Pinpoint the cell where the given text exists, returning its (x, y) midpoint coordinate. 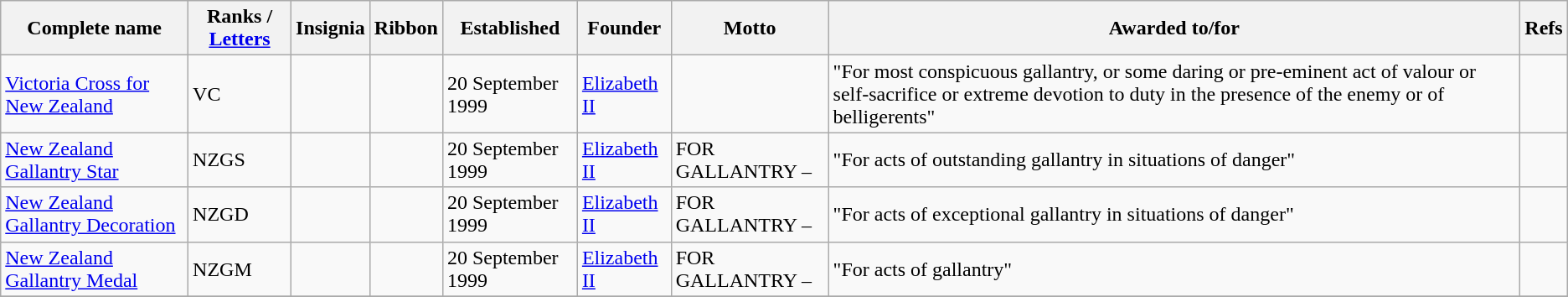
Ribbon (405, 29)
Refs (1544, 29)
"For acts of outstanding gallantry in situations of danger" (1174, 159)
Motto (750, 29)
New Zealand Gallantry Star (95, 159)
Established (509, 29)
Ranks / Letters (240, 29)
New Zealand Gallantry Medal (95, 268)
NZGM (240, 268)
Complete name (95, 29)
Awarded to/for (1174, 29)
Insignia (331, 29)
"For acts of gallantry" (1174, 268)
Victoria Cross for New Zealand (95, 94)
New Zealand Gallantry Decoration (95, 215)
NZGD (240, 215)
NZGS (240, 159)
"For acts of exceptional gallantry in situations of danger" (1174, 215)
VC (240, 94)
Founder (624, 29)
